For the text-containing cell, return its midpoint in (X, Y) coordinate format. 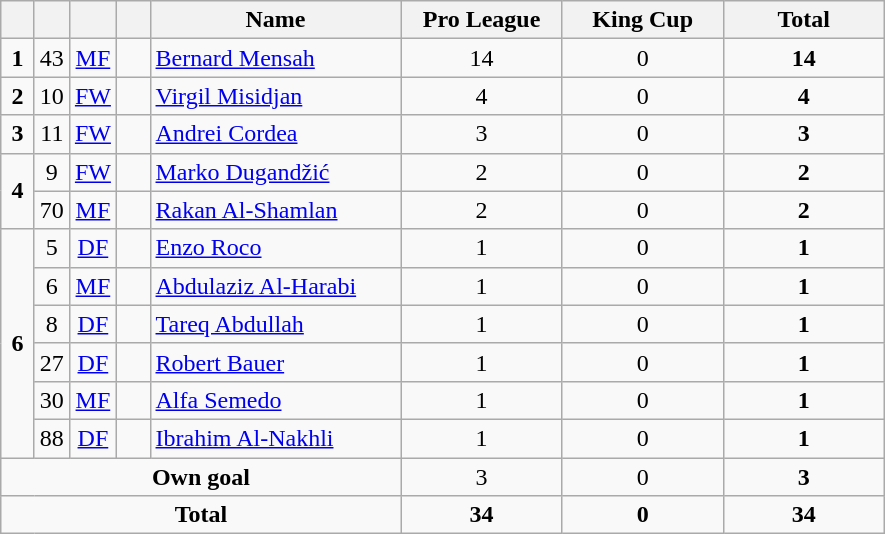
Tareq Abdullah (276, 324)
43 (52, 58)
8 (52, 324)
Name (276, 20)
Ibrahim Al-Nakhli (276, 438)
Bernard Mensah (276, 58)
Rakan Al-Shamlan (276, 210)
88 (52, 438)
Robert Bauer (276, 362)
Alfa Semedo (276, 400)
King Cup (642, 20)
Abdulaziz Al-Harabi (276, 286)
5 (52, 248)
Virgil Misidjan (276, 96)
Enzo Roco (276, 248)
Pro League (482, 20)
11 (52, 134)
10 (52, 96)
9 (52, 172)
27 (52, 362)
Marko Dugandžić (276, 172)
Own goal (201, 477)
30 (52, 400)
Andrei Cordea (276, 134)
70 (52, 210)
